Identify which cell holds the provided text, then report its [x, y] central coordinate. 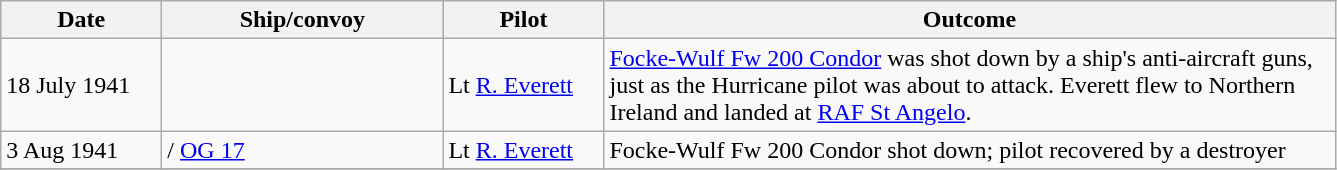
Ship/convoy [302, 20]
Focke-Wulf Fw 200 Condor shot down; pilot recovered by a destroyer [970, 150]
3 Aug 1941 [82, 150]
18 July 1941 [82, 85]
Outcome [970, 20]
Date [82, 20]
/ OG 17 [302, 150]
Pilot [524, 20]
